For the text-containing cell, return its midpoint in [X, Y] coordinate format. 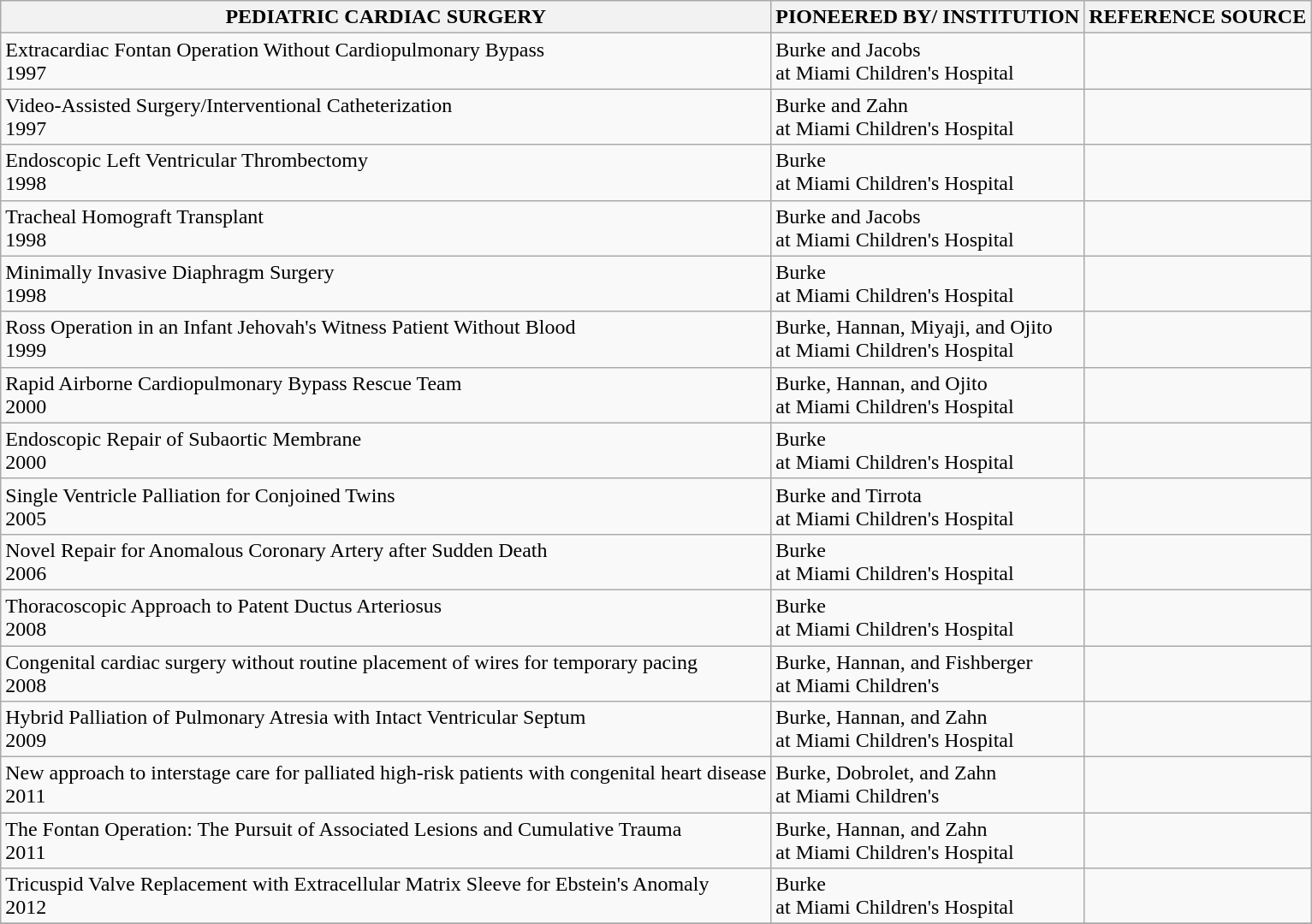
Novel Repair for Anomalous Coronary Artery after Sudden Death2006 [386, 561]
Thoracoscopic Approach to Patent Ductus Arteriosus2008 [386, 618]
The Fontan Operation: The Pursuit of Associated Lesions and Cumulative Trauma2011 [386, 840]
Tricuspid Valve Replacement with Extracellular Matrix Sleeve for Ebstein's Anomaly2012 [386, 897]
Video-Assisted Surgery/Interventional Catheterization1997 [386, 116]
Extracardiac Fontan Operation Without Cardiopulmonary Bypass1997 [386, 62]
Endoscopic Repair of Subaortic Membrane2000 [386, 450]
Ross Operation in an Infant Jehovah's Witness Patient Without Blood1999 [386, 339]
Burke, Hannan, and Ojitoat Miami Children's Hospital [928, 395]
Rapid Airborne Cardiopulmonary Bypass Rescue Team2000 [386, 395]
Burke and Tirrotaat Miami Children's Hospital [928, 506]
REFERENCE SOURCE [1198, 17]
Endoscopic Left Ventricular Thrombectomy1998 [386, 173]
Minimally Invasive Diaphragm Surgery1998 [386, 284]
Tracheal Homograft Transplant1998 [386, 228]
Burke and Zahnat Miami Children's Hospital [928, 116]
PEDIATRIC CARDIAC SURGERY [386, 17]
New approach to interstage care for palliated high-risk patients with congenital heart disease2011 [386, 785]
Hybrid Palliation of Pulmonary Atresia with Intact Ventricular Septum2009 [386, 729]
Burke, Dobrolet, and Zahnat Miami Children's [928, 785]
Burke, Hannan, Miyaji, and Ojitoat Miami Children's Hospital [928, 339]
PIONEERED BY/ INSTITUTION [928, 17]
Burke, Hannan, and Fishbergerat Miami Children's [928, 672]
Congenital cardiac surgery without routine placement of wires for temporary pacing2008 [386, 672]
Single Ventricle Palliation for Conjoined Twins2005 [386, 506]
